Find where the given text appears and provide that cell's center as (x, y) coordinate. 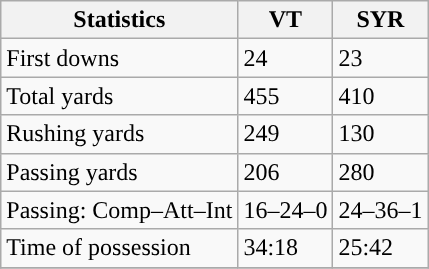
First downs (120, 58)
Passing: Comp–Att–Int (120, 210)
VT (286, 20)
410 (380, 96)
24 (286, 58)
Rushing yards (120, 134)
16–24–0 (286, 210)
130 (380, 134)
Statistics (120, 20)
Time of possession (120, 248)
34:18 (286, 248)
24–36–1 (380, 210)
280 (380, 172)
Total yards (120, 96)
SYR (380, 20)
Passing yards (120, 172)
206 (286, 172)
249 (286, 134)
455 (286, 96)
25:42 (380, 248)
23 (380, 58)
